Locate the cell with the specified text and output its (X, Y) center coordinate. 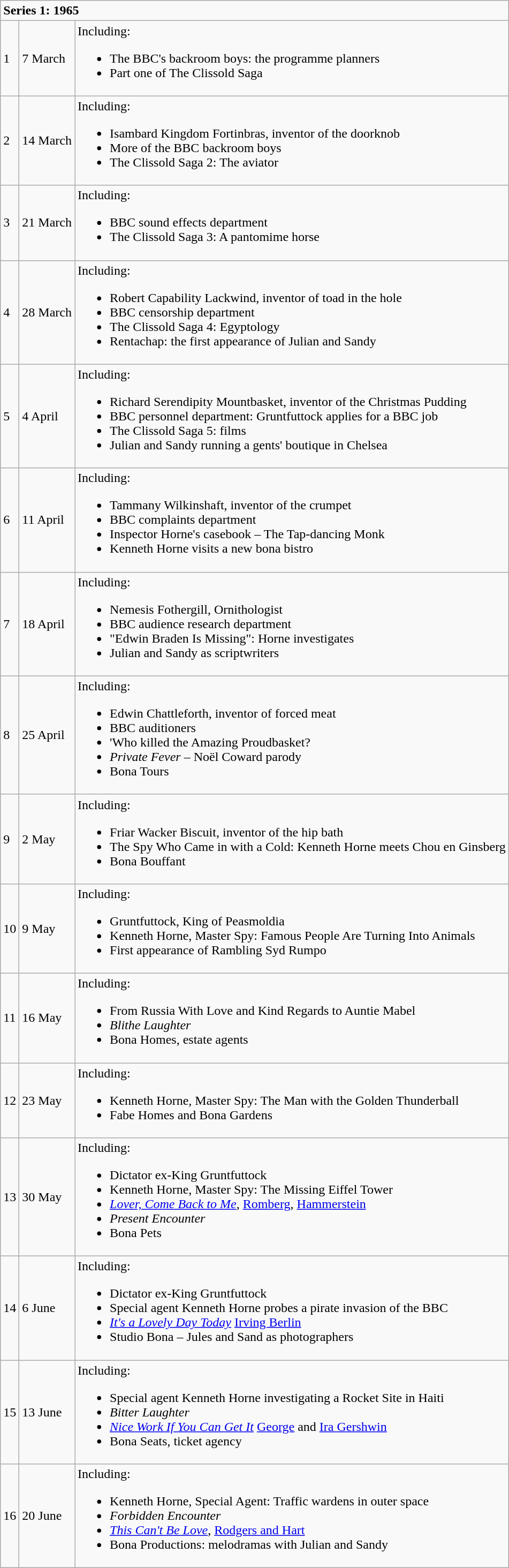
3 (10, 223)
16 May (47, 1017)
13 (10, 1197)
10 (10, 929)
11 (10, 1017)
25 April (47, 735)
Series 1: 1965 (255, 11)
6 (10, 520)
20 June (47, 1516)
14 March (47, 140)
13 June (47, 1412)
16 (10, 1516)
11 April (47, 520)
7 March (47, 58)
21 March (47, 223)
Including:From Russia With Love and Kind Regards to Auntie MabelBlithe LaughterBona Homes, estate agents (292, 1017)
5 (10, 416)
Including:Friar Wacker Biscuit, inventor of the hip bathThe Spy Who Came in with a Cold: Kenneth Horne meets Chou en GinsbergBona Bouffant (292, 839)
9 May (47, 929)
Including:The BBC's backroom boys: the programme plannersPart one of The Clissold Saga (292, 58)
Including:Gruntfuttock, King of PeasmoldiaKenneth Horne, Master Spy: Famous People Are Turning Into AnimalsFirst appearance of Rambling Syd Rumpo (292, 929)
Including:Kenneth Horne, Master Spy: The Man with the Golden ThunderballFabe Homes and Bona Gardens (292, 1100)
6 June (47, 1308)
14 (10, 1308)
Including:Isambard Kingdom Fortinbras, inventor of the doorknobMore of the BBC backroom boysThe Clissold Saga 2: The aviator (292, 140)
8 (10, 735)
1 (10, 58)
23 May (47, 1100)
4 (10, 312)
7 (10, 624)
2 (10, 140)
18 April (47, 624)
4 April (47, 416)
2 May (47, 839)
12 (10, 1100)
9 (10, 839)
Including:Edwin Chattleforth, inventor of forced meatBBC auditioners'Who killed the Amazing Proudbasket?Private Fever – Noël Coward parodyBona Tours (292, 735)
28 March (47, 312)
Including:BBC sound effects departmentThe Clissold Saga 3: A pantomime horse (292, 223)
30 May (47, 1197)
15 (10, 1412)
